Capture the cell that displays the provided text and extract its [x, y] central coordinate. 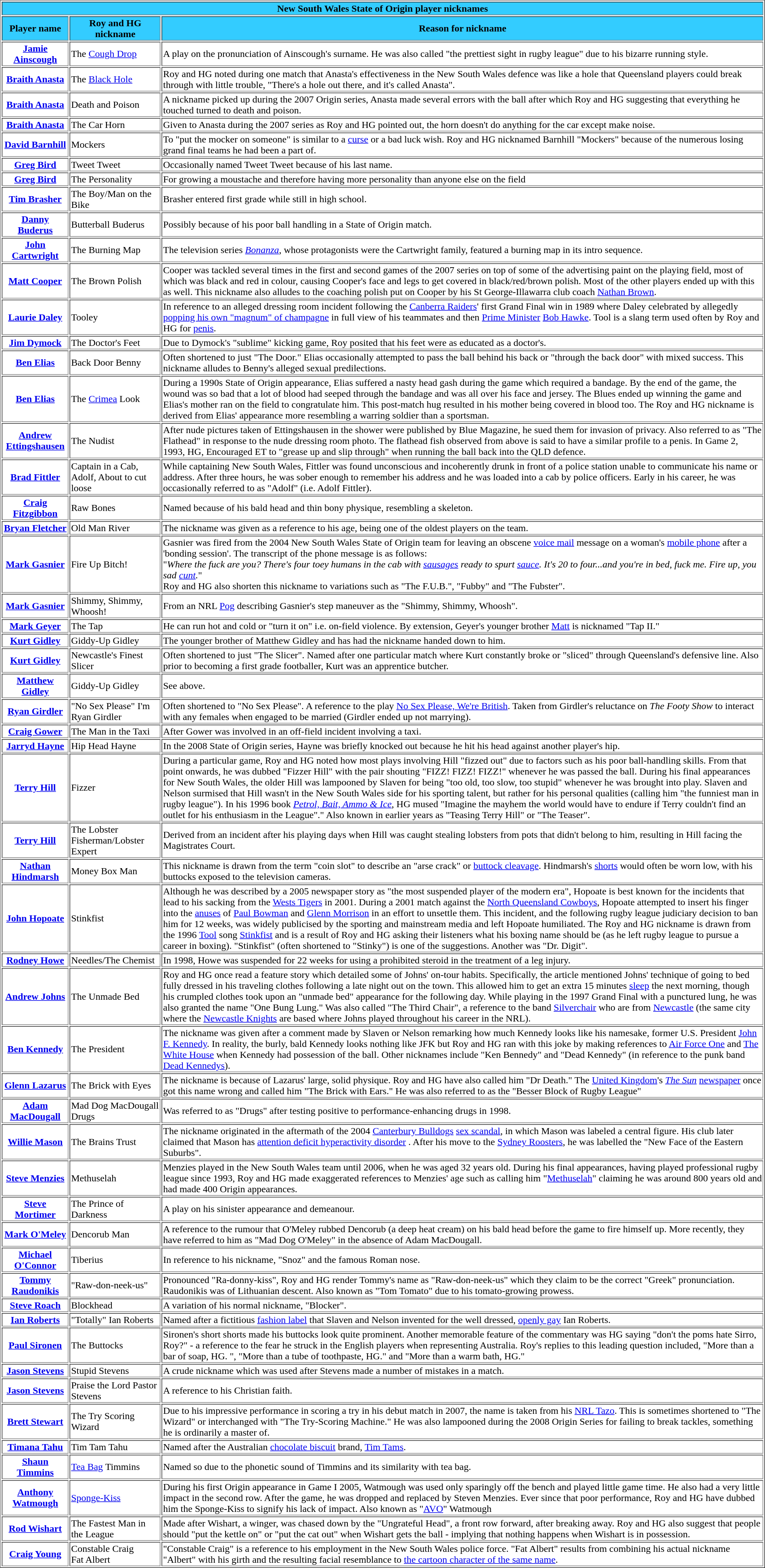
Shaun Timmins [35, 1467]
New South Wales State of Origin player nicknames [382, 8]
The Brick with Eyes [115, 1086]
Paul Sironen [35, 1346]
Jarryd Hayne [35, 746]
Named after the Australian chocolate biscuit brand, Tim Tams. [462, 1447]
Was referred to as "Drugs" after testing positive to performance-enhancing drugs in 1998. [462, 1111]
Danny Buderus [35, 224]
The Lobster Fisherman/Lobster Expert [115, 840]
Named after a fictitious fashion label that Slaven and Nelson invented for the well dressed, openly gay Ian Roberts. [462, 1320]
The Black Hole [115, 79]
John Hopoate [35, 919]
Matthew Gidley [35, 686]
See above. [462, 686]
Steve Menzies [35, 1179]
The Crimea Look [115, 399]
Jamie Ainscough [35, 54]
Methuselah [115, 1179]
"Raw-don-neek-us" [115, 1285]
Stupid Stevens [115, 1371]
Named so due to the phonetic sound of Timmins and its similarity with tea bag. [462, 1467]
The Cough Drop [115, 54]
Rodney Howe [35, 960]
Andrew Ettingshausen [35, 441]
The Brains Trust [115, 1142]
Glenn Lazarus [35, 1086]
Fire Up Bitch! [115, 564]
Tweet Tweet [115, 165]
The Buttocks [115, 1346]
Raw Bones [115, 508]
Craig Fitzgibbon [35, 508]
Named because of his bald head and thin bony physique, resembling a skeleton. [462, 508]
Reason for nickname [462, 28]
In 1998, Howe was suspended for 22 weeks for using a prohibited steroid in the treatment of a leg injury. [462, 960]
Captain in a Cab, Adolf, About to cut loose [115, 477]
A variation of his normal nickname, "Blocker". [462, 1305]
Steve Roach [35, 1305]
Blockhead [115, 1305]
Brett Stewart [35, 1421]
Stinkfist [115, 919]
Tea Bag Timmins [115, 1467]
Due to Dymock's "sublime" kicking game, Roy posited that his feet were as educated as a doctor's. [462, 342]
Money Box Man [115, 871]
Adam MacDougall [35, 1111]
Craig Gower [35, 731]
After Gower was involved in an off-field incident involving a taxi. [462, 731]
Tim Tam Tahu [115, 1447]
Brad Fittler [35, 477]
Michael O'Connor [35, 1260]
The Tap [115, 626]
He can run hot and cold or "turn it on" i.e. on-field violence. By extension, Geyer's younger brother Matt is nicknamed "Tap II." [462, 626]
Craig Young [35, 1554]
Dencorub Man [115, 1234]
The Try Scoring Wizard [115, 1421]
David Barnhill [35, 144]
"No Sex Please" I'm Ryan Girdler [115, 711]
Mad Dog MacDougallDrugs [115, 1111]
Laurie Daley [35, 317]
The nickname was given as a reference to his age, being one of the oldest players on the team. [462, 528]
A play on his sinister appearance and demeanour. [462, 1209]
Newcastle's Finest Slicer [115, 660]
Shimmy, Shimmy, Whoosh! [115, 606]
The Man in the Taxi [115, 731]
Mark O'Meley [35, 1234]
Player name [35, 28]
Matt Cooper [35, 281]
The Boy/Man on the Bike [115, 199]
Back Door Benny [115, 362]
For growing a moustache and therefore having more personality than anyone else on the field [462, 179]
The Brown Polish [115, 281]
Timana Tahu [35, 1447]
Jim Dymock [35, 342]
Tiberius [115, 1260]
Bryan Fletcher [35, 528]
John Cartwright [35, 250]
Ben Kennedy [35, 1049]
Tooley [115, 317]
Tim Brasher [35, 199]
In reference to his nickname, "Snoz" and the famous Roman nose. [462, 1260]
The younger brother of Matthew Gidley and has had the nickname handed down to him. [462, 640]
Andrew Johns [35, 996]
The Burning Map [115, 250]
The television series Bonanza, whose protagonists were the Cartwright family, featured a burning map in its intro sequence. [462, 250]
The President [115, 1049]
Rod Wishart [35, 1529]
Sponge-Kiss [115, 1498]
The Car Horn [115, 124]
The Nudist [115, 441]
A crude nickname which was used after Stevens made a number of mistakes in a match. [462, 1371]
From an NRL Pog describing Gasnier's step maneuver as the "Shimmy, Shimmy, Whoosh". [462, 606]
Willie Mason [35, 1142]
Occasionally named Tweet Tweet because of his last name. [462, 165]
A play on the pronunciation of Ainscough's surname. He was also called "the prettiest sight in rugby league" due to his bizarre running style. [462, 54]
Ian Roberts [35, 1320]
Fizzer [115, 788]
"Totally" Ian Roberts [115, 1320]
Steve Mortimer [35, 1209]
Anthony Watmough [35, 1498]
Possibly because of his poor ball handling in a State of Origin match. [462, 224]
Old Man River [115, 528]
Needles/The Chemist [115, 960]
The Doctor's Feet [115, 342]
Butterball Buderus [115, 224]
Nathan Hindmarsh [35, 871]
The Personality [115, 179]
Ryan Girdler [35, 711]
Mockers [115, 144]
Roy and HG nickname [115, 28]
Praise the Lord Pastor Stevens [115, 1391]
The Unmade Bed [115, 996]
Tommy Raudonikis [35, 1285]
Brasher entered first grade while still in high school. [462, 199]
Death and Poison [115, 105]
Mark Geyer [35, 626]
The Prince of Darkness [115, 1209]
In the 2008 State of Origin series, Hayne was briefly knocked out because he hit his head against another player's hip. [462, 746]
Hip Head Hayne [115, 746]
A reference to his Christian faith. [462, 1391]
Constable CraigFat Albert [115, 1554]
The Fastest Man in the League [115, 1529]
Given to Anasta during the 2007 series as Roy and HG pointed out, the horn doesn't do anything for the car except make noise. [462, 124]
